Locate the cell with the specified text and output its [x, y] center coordinate. 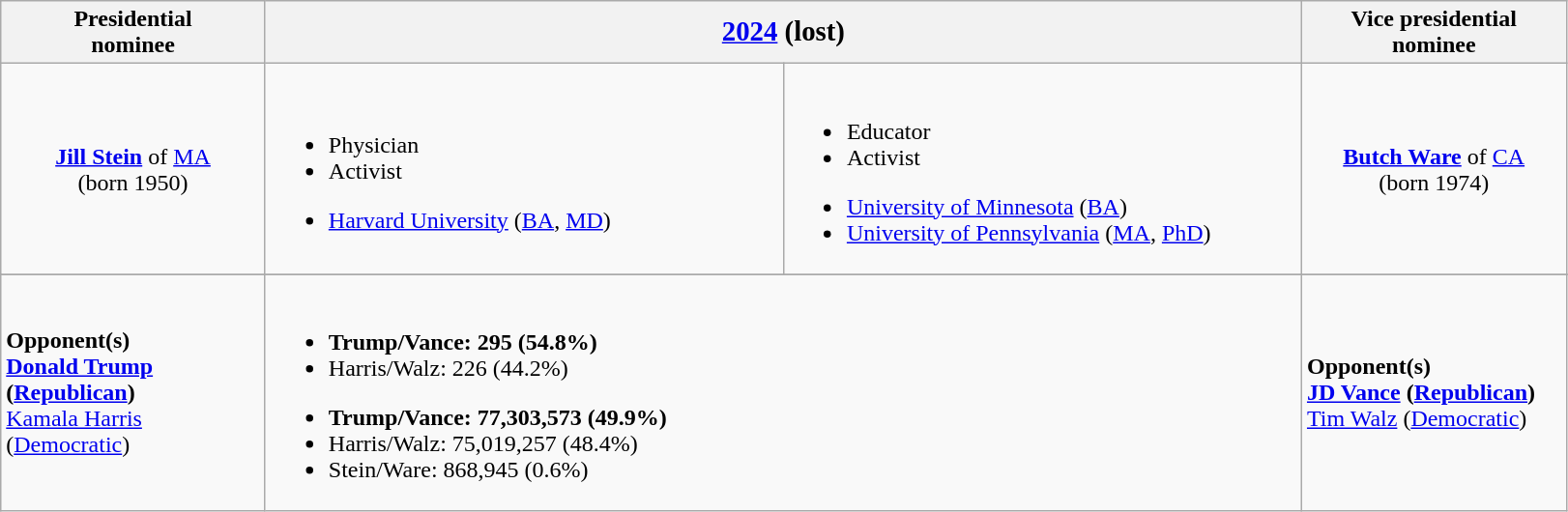
Presidentialnominee [133, 33]
Vice presidentialnominee [1434, 33]
Butch Ware of CA(born 1974) [1434, 169]
2024 (lost) [783, 33]
Opponent(s)JD Vance (Republican)Tim Walz (Democratic) [1434, 392]
Opponent(s)Donald Trump (Republican)Kamala Harris (Democratic) [133, 392]
Jill Stein of MA(born 1950) [133, 169]
EducatorActivistUniversity of Minnesota (BA)University of Pennsylvania (MA, PhD) [1042, 169]
Trump/Vance: 295 (54.8%)Harris/Walz: 226 (44.2%)Trump/Vance: 77,303,573 (49.9%)Harris/Walz: 75,019,257 (48.4%)Stein/Ware: 868,945 (0.6%) [783, 392]
PhysicianActivistHarvard University (BA, MD) [524, 169]
